Find where the given text appears and provide that cell's center as (X, Y) coordinate. 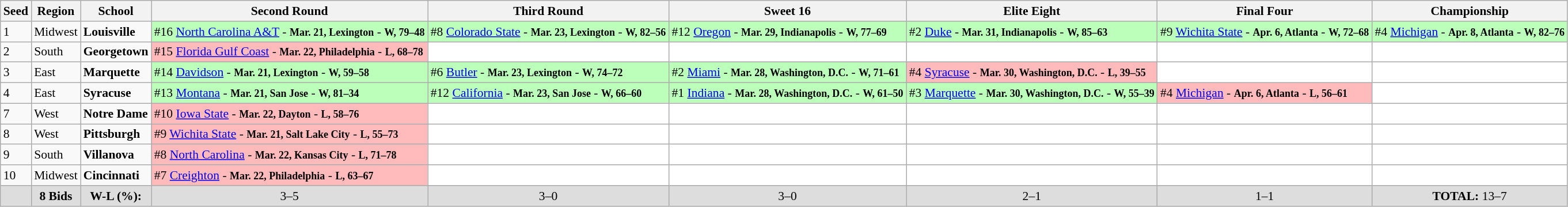
4 (16, 93)
#13 Montana - Mar. 21, San Jose - W, 81–34 (290, 93)
Syracuse (116, 93)
#4 Michigan - Apr. 8, Atlanta - W, 82–76 (1470, 32)
10 (16, 175)
Marquette (116, 73)
#15 Florida Gulf Coast - Mar. 22, Philadelphia - L, 68–78 (290, 52)
Second Round (290, 11)
#4 Michigan - Apr. 6, Atlanta - L, 56–61 (1265, 93)
#4 Syracuse - Mar. 30, Washington, D.C. - L, 39–55 (1032, 73)
Championship (1470, 11)
Seed (16, 11)
Final Four (1265, 11)
#12 California - Mar. 23, San Jose - W, 66–60 (548, 93)
#7 Creighton - Mar. 22, Philadelphia - L, 63–67 (290, 175)
1 (16, 32)
Louisville (116, 32)
9 (16, 155)
Cincinnati (116, 175)
1–1 (1265, 196)
#2 Duke - Mar. 31, Indianapolis - W, 85–63 (1032, 32)
Third Round (548, 11)
Villanova (116, 155)
#8 Colorado State - Mar. 23, Lexington - W, 82–56 (548, 32)
8 Bids (56, 196)
Sweet 16 (787, 11)
#8 North Carolina - Mar. 22, Kansas City - L, 71–78 (290, 155)
Elite Eight (1032, 11)
TOTAL: 13–7 (1470, 196)
#9 Wichita State - Apr. 6, Atlanta - W, 72–68 (1265, 32)
3 (16, 73)
#12 Oregon - Mar. 29, Indianapolis - W, 77–69 (787, 32)
#10 Iowa State - Mar. 22, Dayton - L, 58–76 (290, 114)
#2 Miami - Mar. 28, Washington, D.C. - W, 71–61 (787, 73)
#3 Marquette - Mar. 30, Washington, D.C. - W, 55–39 (1032, 93)
W-L (%): (116, 196)
Georgetown (116, 52)
#14 Davidson - Mar. 21, Lexington - W, 59–58 (290, 73)
8 (16, 134)
3–5 (290, 196)
#6 Butler - Mar. 23, Lexington - W, 74–72 (548, 73)
7 (16, 114)
#9 Wichita State - Mar. 21, Salt Lake City - L, 55–73 (290, 134)
2 (16, 52)
Notre Dame (116, 114)
2–1 (1032, 196)
Region (56, 11)
School (116, 11)
#1 Indiana - Mar. 28, Washington, D.C. - W, 61–50 (787, 93)
Pittsburgh (116, 134)
#16 North Carolina A&T - Mar. 21, Lexington - W, 79–48 (290, 32)
